Scan for the cell matching the given text and deliver its [x, y] coordinate at center. 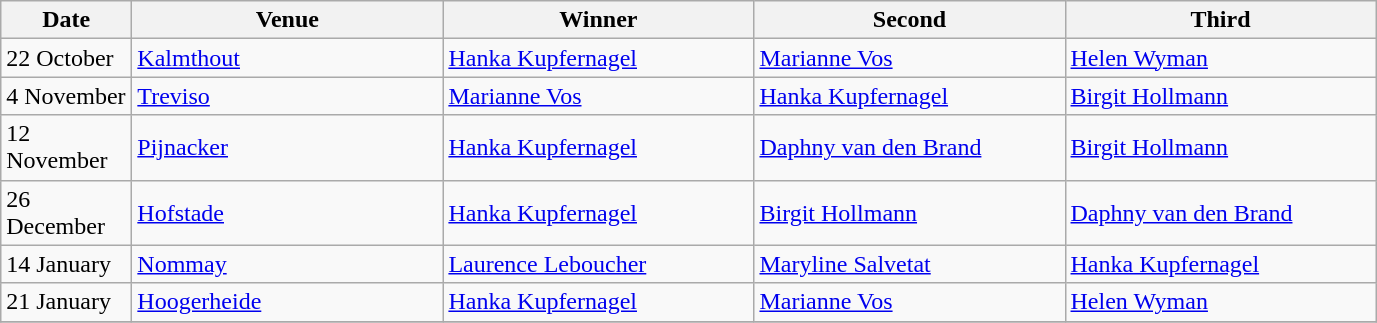
Date [66, 20]
Kalmthout [288, 58]
Nommay [288, 264]
Third [1220, 20]
12 November [66, 148]
Winner [598, 20]
Hofstade [288, 212]
21 January [66, 302]
Pijnacker [288, 148]
Laurence Leboucher [598, 264]
Treviso [288, 96]
26 December [66, 212]
Venue [288, 20]
14 January [66, 264]
Maryline Salvetat [910, 264]
Second [910, 20]
4 November [66, 96]
22 October [66, 58]
Hoogerheide [288, 302]
